Identify which cell holds the provided text, then report its [x, y] central coordinate. 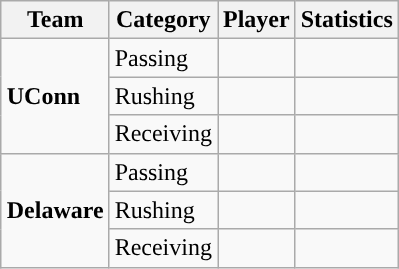
Delaware [55, 210]
Statistics [346, 20]
Category [163, 20]
UConn [55, 96]
Team [55, 20]
Player [257, 20]
